Determine the [X, Y] coordinate at the center of the cell enclosing the given text.  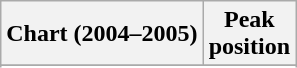
Peakposition [249, 34]
Chart (2004–2005) [102, 34]
